Search for the cell housing the specified text and yield its [X, Y] center coordinate. 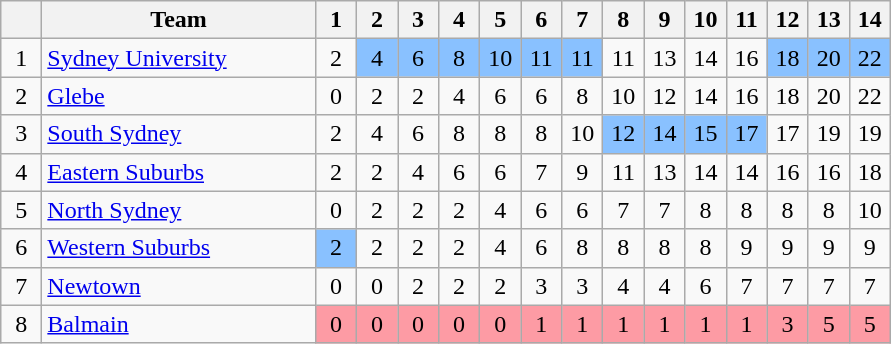
Balmain [179, 324]
Western Suburbs [179, 248]
North Sydney [179, 210]
Glebe [179, 96]
15 [706, 134]
Sydney University [179, 58]
South Sydney [179, 134]
Team [179, 20]
Eastern Suburbs [179, 172]
Newtown [179, 286]
